Search for the cell housing the specified text and yield its (X, Y) center coordinate. 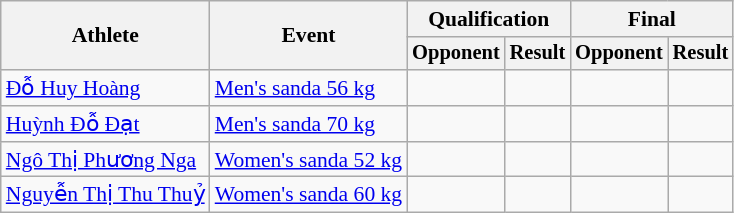
Nguyễn Thị Thu Thuỷ (106, 195)
Women's sanda 52 kg (309, 160)
Men's sanda 56 kg (309, 88)
Đỗ Huy Hoàng (106, 88)
Ngô Thị Phương Nga (106, 160)
Huỳnh Đỗ Đạt (106, 124)
Event (309, 36)
Final (652, 19)
Athlete (106, 36)
Women's sanda 60 kg (309, 195)
Men's sanda 70 kg (309, 124)
Qualification (488, 19)
